Scan for the cell matching the given text and deliver its (x, y) coordinate at center. 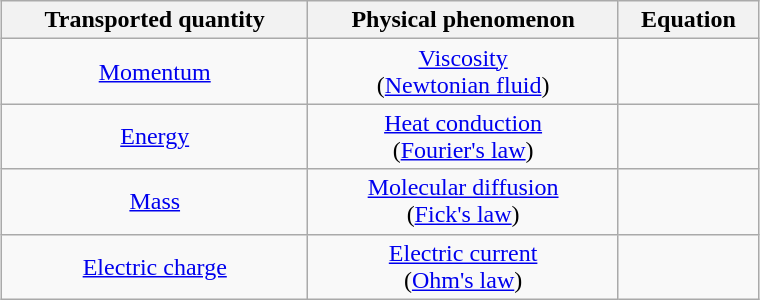
Electric charge (155, 266)
Electric current(Ohm's law) (463, 266)
Heat conduction(Fourier's law) (463, 136)
Equation (688, 20)
Momentum (155, 72)
Mass (155, 202)
Physical phenomenon (463, 20)
Molecular diffusion(Fick's law) (463, 202)
Energy (155, 136)
Transported quantity (155, 20)
Viscosity(Newtonian fluid) (463, 72)
